Return the (x, y) coordinate for the center point of the cell that contains the specified text.  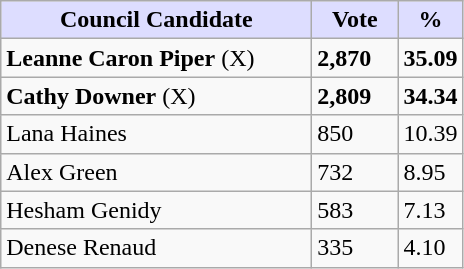
10.39 (430, 134)
Denese Renaud (156, 248)
Hesham Genidy (156, 210)
Council Candidate (156, 20)
Alex Green (156, 172)
2,870 (355, 58)
35.09 (430, 58)
4.10 (430, 248)
8.95 (430, 172)
583 (355, 210)
Lana Haines (156, 134)
335 (355, 248)
% (430, 20)
Vote (355, 20)
Cathy Downer (X) (156, 96)
850 (355, 134)
34.34 (430, 96)
7.13 (430, 210)
Leanne Caron Piper (X) (156, 58)
2,809 (355, 96)
732 (355, 172)
